For the text-containing cell, return its midpoint in [X, Y] coordinate format. 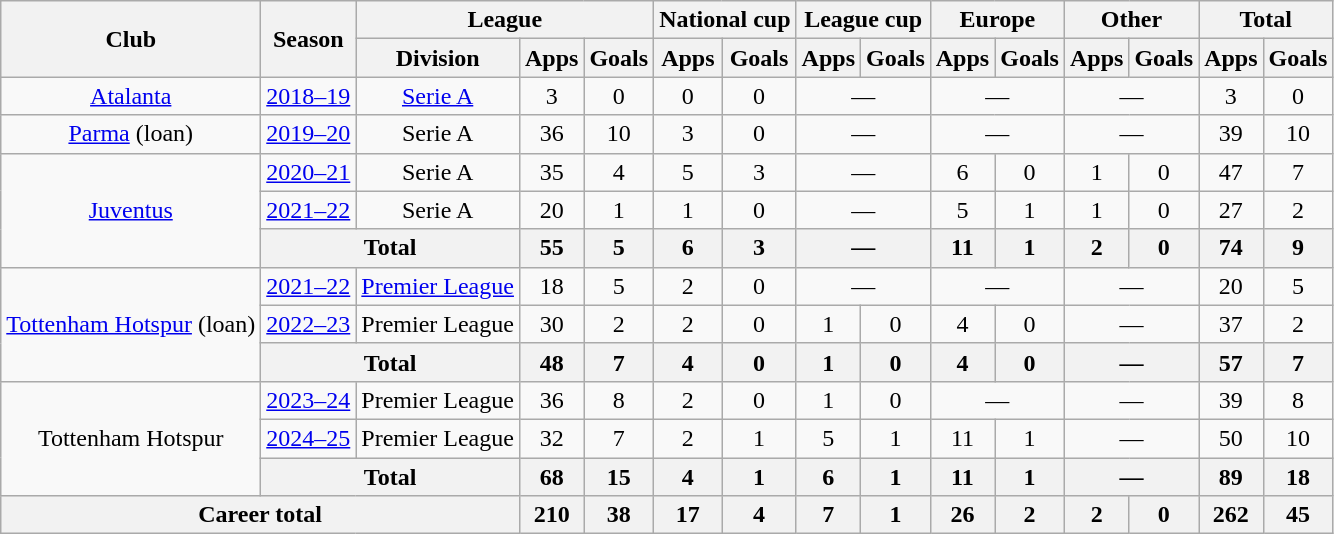
2020–21 [308, 172]
55 [551, 248]
47 [1231, 172]
32 [551, 438]
37 [1231, 324]
League cup [863, 20]
2024–25 [308, 438]
30 [551, 324]
Club [131, 39]
57 [1231, 362]
74 [1231, 248]
27 [1231, 210]
Europe [997, 20]
Season [308, 39]
Parma (loan) [131, 134]
2022–23 [308, 324]
89 [1231, 477]
Atalanta [131, 96]
2023–24 [308, 400]
Other [1131, 20]
26 [962, 515]
210 [551, 515]
35 [551, 172]
Tottenham Hotspur (loan) [131, 324]
38 [619, 515]
48 [551, 362]
15 [619, 477]
9 [1298, 248]
Juventus [131, 210]
National cup [725, 20]
17 [688, 515]
Tottenham Hotspur [131, 438]
262 [1231, 515]
Career total [260, 515]
68 [551, 477]
2019–20 [308, 134]
50 [1231, 438]
League [505, 20]
Division [438, 58]
45 [1298, 515]
2018–19 [308, 96]
